Pinpoint the cell where the given text exists, returning its (X, Y) midpoint coordinate. 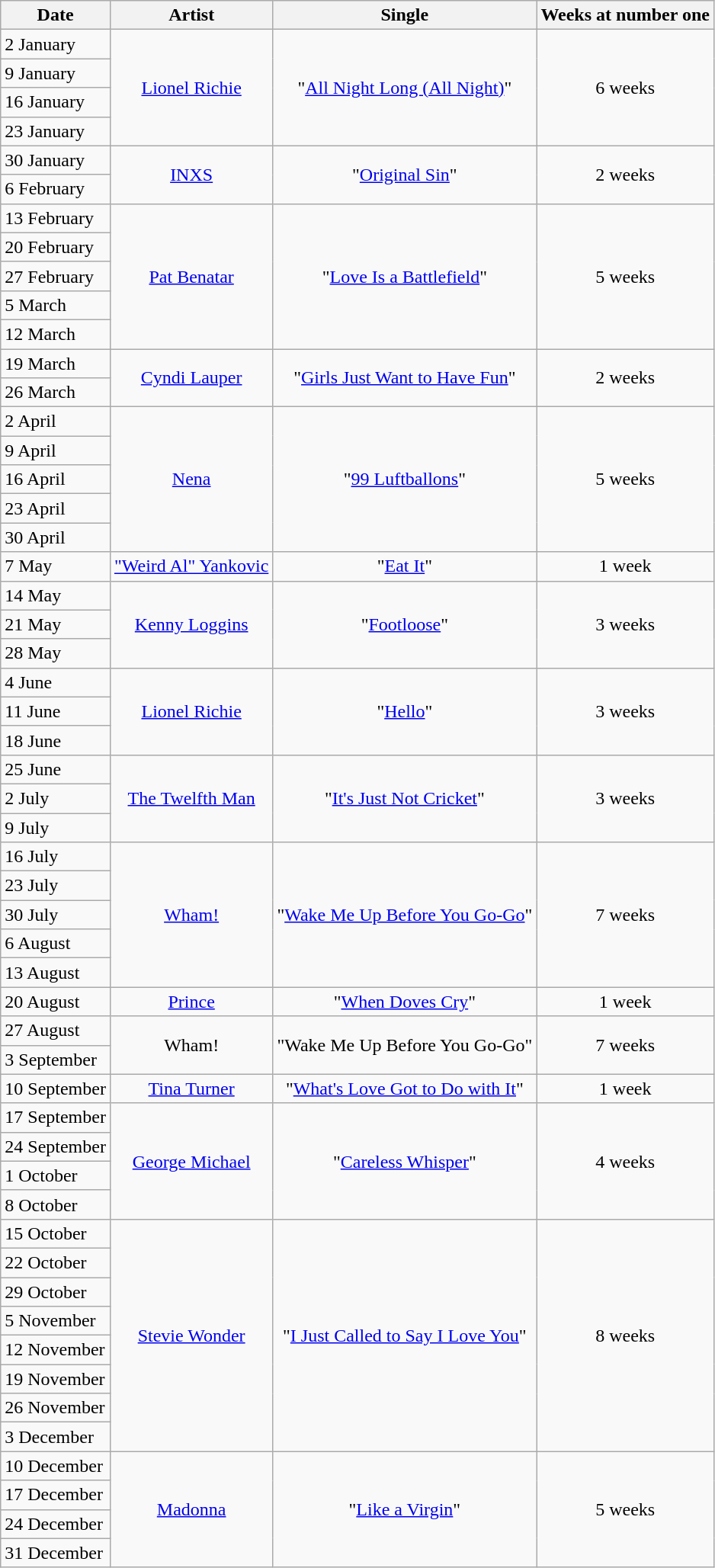
8 October (56, 1204)
20 February (56, 247)
15 October (56, 1233)
3 December (56, 1437)
Weeks at number one (625, 15)
18 June (56, 740)
23 July (56, 886)
"Hello" (405, 711)
24 December (56, 1524)
25 June (56, 769)
23 January (56, 131)
Artist (191, 15)
Nena (191, 479)
"Original Sin" (405, 175)
1 October (56, 1175)
6 February (56, 189)
10 December (56, 1466)
16 July (56, 857)
"I Just Called to Say I Love You" (405, 1335)
Madonna (191, 1509)
"99 Luftballons" (405, 479)
2 January (56, 44)
27 February (56, 276)
Pat Benatar (191, 276)
9 April (56, 451)
"When Doves Cry" (405, 1002)
12 March (56, 334)
26 November (56, 1408)
5 March (56, 305)
"Weird Al" Yankovic (191, 566)
"Footloose" (405, 624)
"Eat It" (405, 566)
17 December (56, 1495)
28 May (56, 653)
Single (405, 15)
4 weeks (625, 1161)
4 June (56, 682)
30 January (56, 160)
12 November (56, 1350)
Kenny Loggins (191, 624)
9 July (56, 827)
22 October (56, 1262)
2 April (56, 422)
24 September (56, 1146)
14 May (56, 595)
"All Night Long (All Night)" (405, 88)
"What's Love Got to Do with It" (405, 1089)
29 October (56, 1292)
17 September (56, 1117)
6 August (56, 944)
26 March (56, 393)
16 April (56, 479)
INXS (191, 175)
Tina Turner (191, 1089)
"Love Is a Battlefield" (405, 276)
9 January (56, 73)
8 weeks (625, 1335)
27 August (56, 1031)
19 March (56, 364)
20 August (56, 1002)
Stevie Wonder (191, 1335)
The Twelfth Man (191, 798)
11 June (56, 711)
6 weeks (625, 88)
13 August (56, 973)
"Careless Whisper" (405, 1161)
30 April (56, 537)
23 April (56, 508)
31 December (56, 1553)
"It's Just Not Cricket" (405, 798)
21 May (56, 624)
Cyndi Lauper (191, 378)
Prince (191, 1002)
13 February (56, 218)
3 September (56, 1060)
"Like a Virgin" (405, 1509)
"Girls Just Want to Have Fun" (405, 378)
George Michael (191, 1161)
19 November (56, 1379)
10 September (56, 1089)
5 November (56, 1321)
30 July (56, 915)
2 July (56, 798)
7 May (56, 566)
16 January (56, 102)
Date (56, 15)
